Provide the [x, y] coordinate of the cell's center where the given text is located.  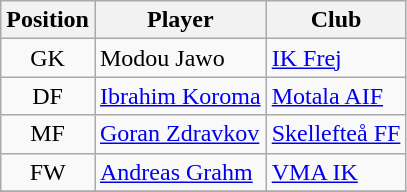
GK [48, 58]
DF [48, 96]
IK Frej [336, 58]
Player [180, 20]
FW [48, 172]
Andreas Grahm [180, 172]
Modou Jawo [180, 58]
VMA IK [336, 172]
Ibrahim Koroma [180, 96]
Skellefteå FF [336, 134]
Position [48, 20]
Goran Zdravkov [180, 134]
Motala AIF [336, 96]
Club [336, 20]
MF [48, 134]
